Output the (x, y) coordinate of the center of the cell containing the given text.  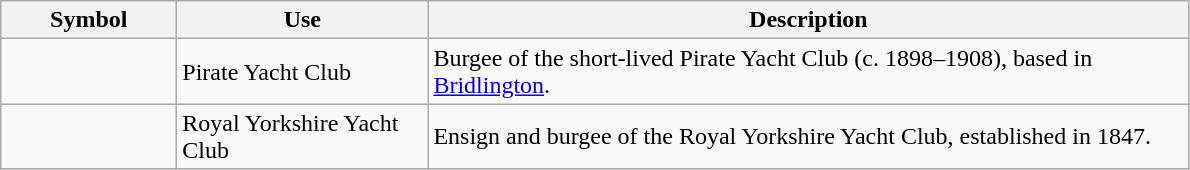
Ensign and burgee of the Royal Yorkshire Yacht Club, established in 1847. (808, 136)
Royal Yorkshire Yacht Club (302, 136)
Pirate Yacht Club (302, 72)
Use (302, 20)
Description (808, 20)
Burgee of the short-lived Pirate Yacht Club (c. 1898–1908), based in Bridlington. (808, 72)
Symbol (89, 20)
